For the text-containing cell, return its midpoint in [X, Y] coordinate format. 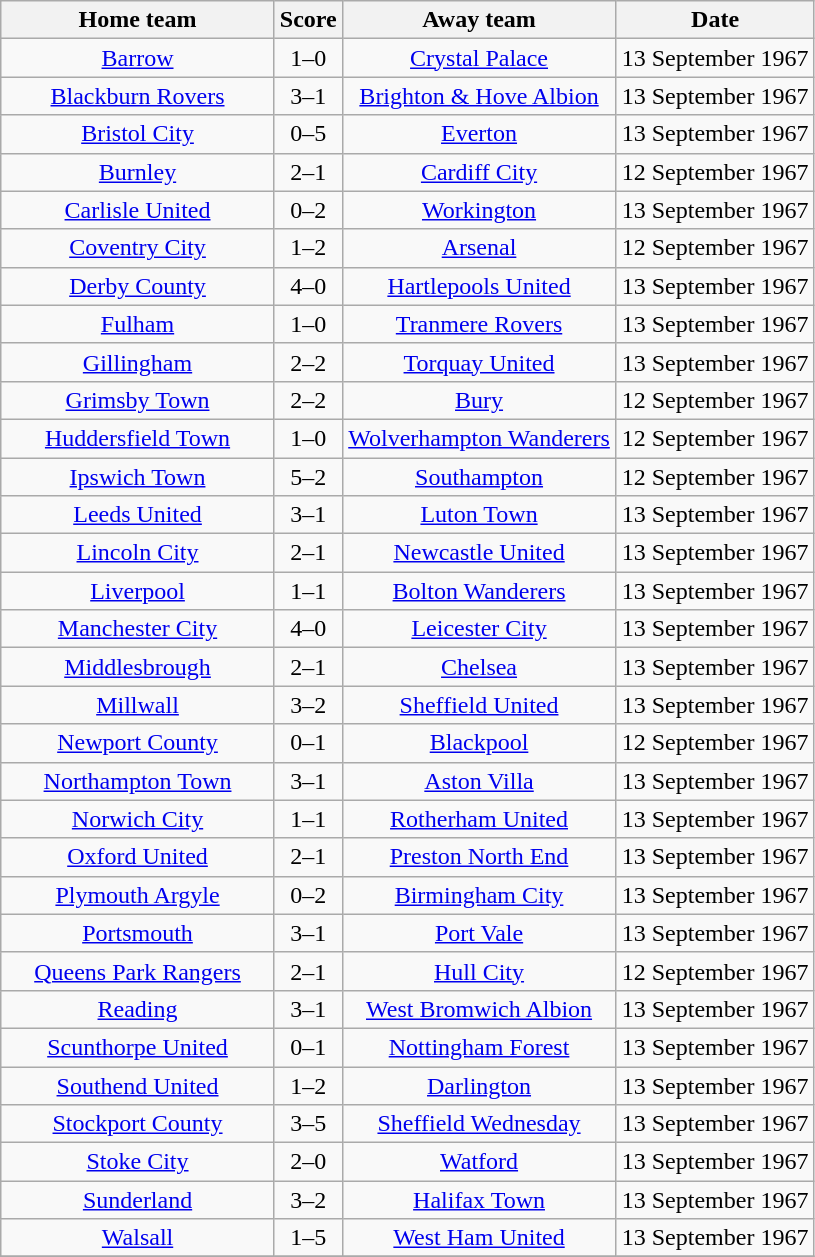
Portsmouth [138, 933]
0–5 [308, 134]
Scunthorpe United [138, 1047]
Middlesbrough [138, 667]
Ipswich Town [138, 477]
Workington [479, 210]
Grimsby Town [138, 400]
Newcastle United [479, 553]
Northampton Town [138, 781]
Port Vale [479, 933]
Manchester City [138, 629]
West Bromwich Albion [479, 1009]
Reading [138, 1009]
Liverpool [138, 591]
Blackpool [479, 743]
Sunderland [138, 1200]
Leicester City [479, 629]
2–0 [308, 1162]
Luton Town [479, 515]
Wolverhampton Wanderers [479, 438]
Chelsea [479, 667]
Fulham [138, 324]
Hull City [479, 971]
Norwich City [138, 819]
Halifax Town [479, 1200]
Tranmere Rovers [479, 324]
Southampton [479, 477]
5–2 [308, 477]
Bury [479, 400]
Preston North End [479, 857]
Stockport County [138, 1124]
Crystal Palace [479, 58]
Queens Park Rangers [138, 971]
Blackburn Rovers [138, 96]
Watford [479, 1162]
Carlisle United [138, 210]
Score [308, 20]
West Ham United [479, 1238]
Arsenal [479, 248]
Stoke City [138, 1162]
Bolton Wanderers [479, 591]
Darlington [479, 1085]
Everton [479, 134]
Huddersfield Town [138, 438]
Sheffield Wednesday [479, 1124]
Cardiff City [479, 172]
Date [716, 20]
Bristol City [138, 134]
Aston Villa [479, 781]
Derby County [138, 286]
Gillingham [138, 362]
Walsall [138, 1238]
3–5 [308, 1124]
Birmingham City [479, 895]
Barrow [138, 58]
Southend United [138, 1085]
Coventry City [138, 248]
Away team [479, 20]
Rotherham United [479, 819]
Newport County [138, 743]
Torquay United [479, 362]
Nottingham Forest [479, 1047]
1–5 [308, 1238]
Hartlepools United [479, 286]
Leeds United [138, 515]
Burnley [138, 172]
Millwall [138, 705]
Home team [138, 20]
Brighton & Hove Albion [479, 96]
Sheffield United [479, 705]
Lincoln City [138, 553]
Oxford United [138, 857]
Plymouth Argyle [138, 895]
